Locate the cell with the specified text and output its [X, Y] center coordinate. 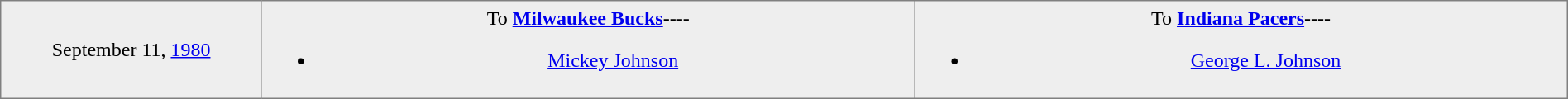
September 11, 1980 [131, 49]
To Milwaukee Bucks----Mickey Johnson [587, 49]
To Indiana Pacers----George L. Johnson [1241, 49]
